Determine the [X, Y] coordinate at the center of the cell enclosing the given text.  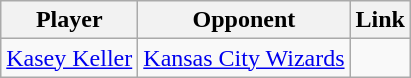
Kasey Keller [70, 58]
Link [380, 20]
Kansas City Wizards [244, 58]
Player [70, 20]
Opponent [244, 20]
